For the text-containing cell, return its midpoint in [x, y] coordinate format. 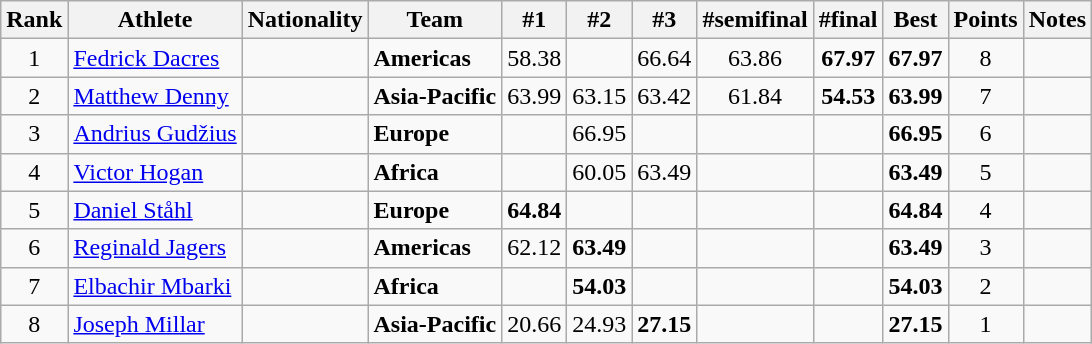
63.15 [600, 96]
63.42 [664, 96]
62.12 [534, 248]
63.86 [755, 58]
Daniel Ståhl [155, 210]
61.84 [755, 96]
Fedrick Dacres [155, 58]
Nationality [305, 20]
Reginald Jagers [155, 248]
#3 [664, 20]
Elbachir Mbarki [155, 286]
Best [916, 20]
60.05 [600, 172]
Athlete [155, 20]
24.93 [600, 324]
66.64 [664, 58]
54.53 [848, 96]
#semifinal [755, 20]
#1 [534, 20]
Points [986, 20]
20.66 [534, 324]
Andrius Gudžius [155, 134]
58.38 [534, 58]
#final [848, 20]
Matthew Denny [155, 96]
Notes [1057, 20]
Team [435, 20]
Victor Hogan [155, 172]
#2 [600, 20]
Joseph Millar [155, 324]
Rank [34, 20]
